Locate the cell with the specified text and output its [X, Y] center coordinate. 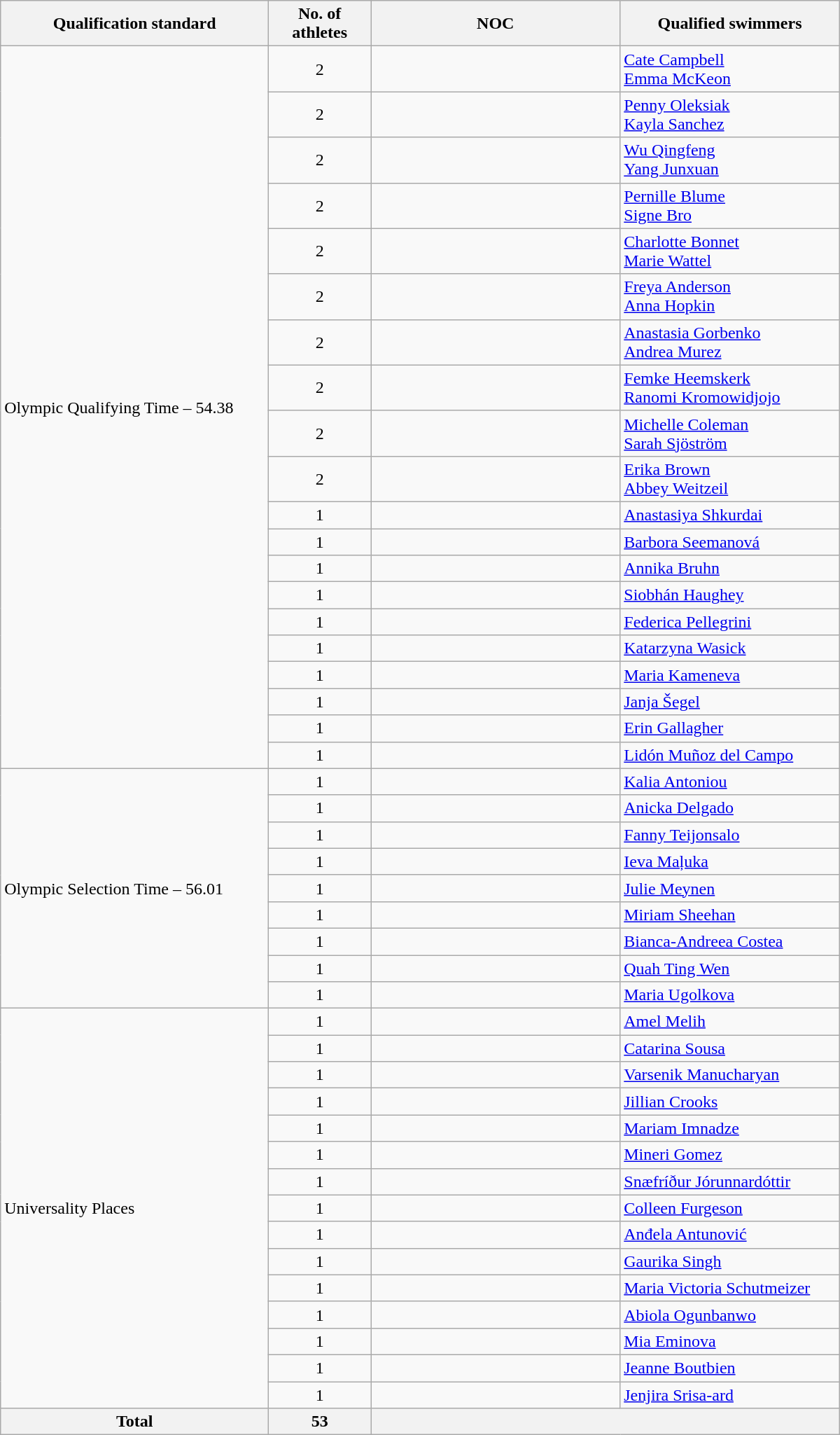
Gaurika Singh [730, 1261]
Qualified swimmers [730, 24]
Michelle ColemanSarah Sjöström [730, 433]
Mariam Imnadze [730, 1128]
Annika Bruhn [730, 569]
Kalia Antoniou [730, 782]
Penny OleksiakKayla Sanchez [730, 115]
Wu QingfengYang Junxuan [730, 160]
Maria Victoria Schutmeizer [730, 1288]
Catarina Sousa [730, 1048]
Total [134, 1422]
Colleen Furgeson [730, 1208]
Anđela Antunović [730, 1235]
Siobhán Haughey [730, 595]
Snæfríður Jórunnardóttir [730, 1181]
Julie Meynen [730, 888]
Qualification standard [134, 24]
Pernille BlumeSigne Bro [730, 206]
Anastasia GorbenkoAndrea Murez [730, 342]
Amel Melih [730, 1022]
Olympic Qualifying Time – 54.38 [134, 408]
Jenjira Srisa-ard [730, 1394]
Maria Ugolkova [730, 995]
Mineri Gomez [730, 1155]
Jillian Crooks [730, 1102]
Maria Kameneva [730, 675]
Varsenik Manucharyan [730, 1075]
Erin Gallagher [730, 728]
No. of athletes [320, 24]
Jeanne Boutbien [730, 1368]
Universality Places [134, 1209]
Bianca-Andreea Costea [730, 941]
Olympic Selection Time – 56.01 [134, 888]
53 [320, 1422]
Katarzyna Wasick [730, 649]
Ieva Maļuka [730, 861]
Charlotte BonnetMarie Wattel [730, 251]
Freya AndersonAnna Hopkin [730, 297]
Erika BrownAbbey Weitzeil [730, 479]
Lidón Muñoz del Campo [730, 755]
Anicka Delgado [730, 808]
Anastasiya Shkurdai [730, 515]
Mia Eminova [730, 1341]
Fanny Teijonsalo [730, 835]
Quah Ting Wen [730, 969]
Miriam Sheehan [730, 915]
Femke HeemskerkRanomi Kromowidjojo [730, 388]
Cate CampbellEmma McKeon [730, 69]
Federica Pellegrini [730, 622]
Barbora Seemanová [730, 541]
Janja Šegel [730, 702]
Abiola Ogunbanwo [730, 1315]
NOC [496, 24]
